Detect which cell encompasses the target text, then output its (x, y) center coordinate. 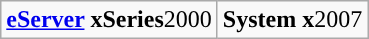
eServer xSeries2000 (110, 20)
System x2007 (292, 20)
